Determine the [X, Y] coordinate at the center of the cell enclosing the given text.  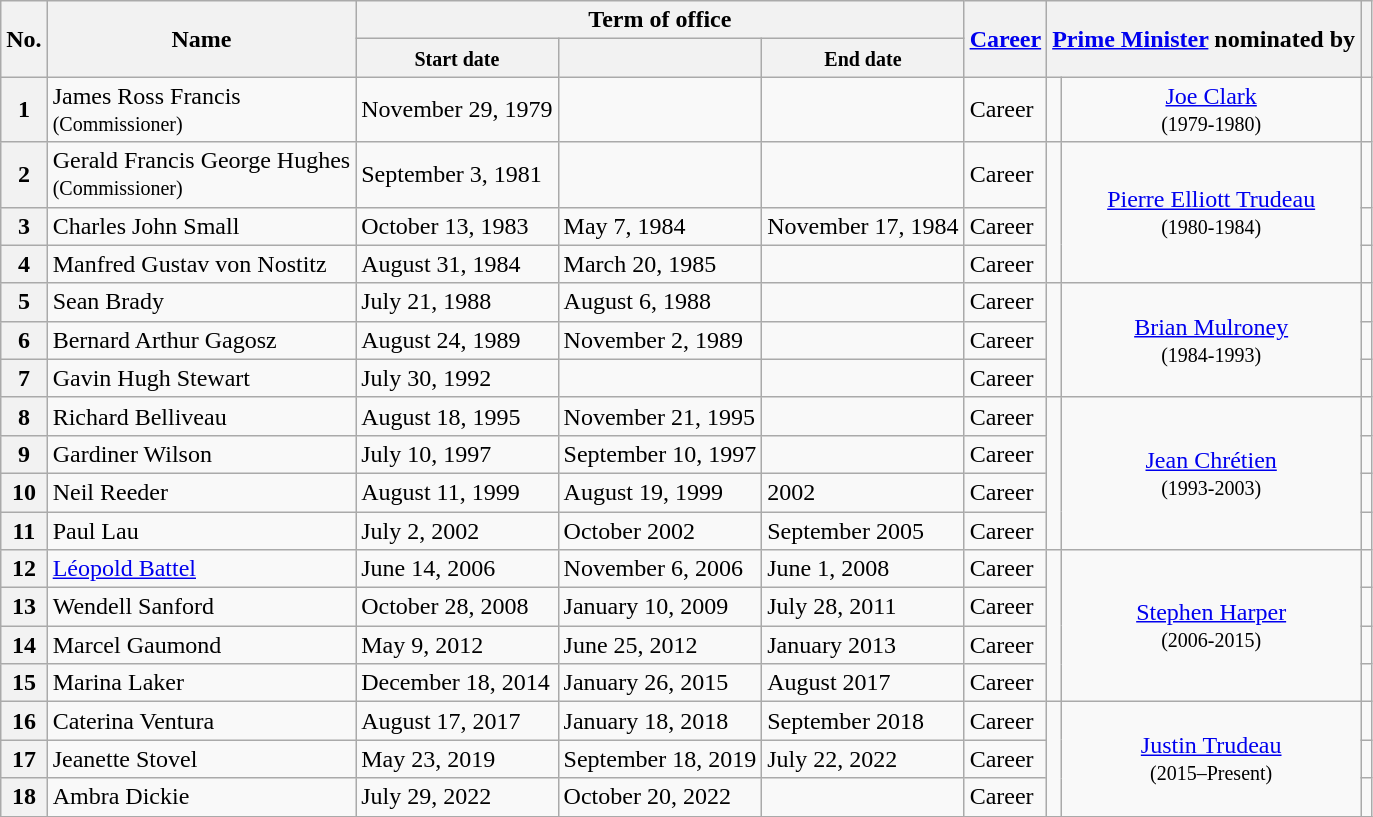
June 25, 2012 [660, 645]
16 [24, 721]
August 31, 1984 [457, 264]
July 29, 2022 [457, 797]
June 14, 2006 [457, 569]
January 26, 2015 [660, 683]
Bernard Arthur Gagosz [202, 340]
3 [24, 226]
October 2002 [660, 531]
James Ross Francis(Commissioner) [202, 110]
4 [24, 264]
May 9, 2012 [457, 645]
Pierre Elliott Trudeau(1980-1984) [1212, 212]
8 [24, 416]
Prime Minister nominated by [1204, 39]
September 3, 1981 [457, 174]
August 17, 2017 [457, 721]
September 10, 1997 [660, 454]
14 [24, 645]
July 30, 1992 [457, 378]
2002 [863, 492]
12 [24, 569]
18 [24, 797]
Manfred Gustav von Nostitz [202, 264]
Gardiner Wilson [202, 454]
July 21, 1988 [457, 302]
October 28, 2008 [457, 607]
Wendell Sanford [202, 607]
November 6, 2006 [660, 569]
Marcel Gaumond [202, 645]
August 6, 1988 [660, 302]
August 24, 1989 [457, 340]
July 10, 1997 [457, 454]
Jean Chrétien(1993-2003) [1212, 473]
May 23, 2019 [457, 759]
Richard Belliveau [202, 416]
August 18, 1995 [457, 416]
November 17, 1984 [863, 226]
1 [24, 110]
January 10, 2009 [660, 607]
July 2, 2002 [457, 531]
August 19, 1999 [660, 492]
10 [24, 492]
Sean Brady [202, 302]
Paul Lau [202, 531]
Stephen Harper(2006-2015) [1212, 626]
October 20, 2022 [660, 797]
2 [24, 174]
Jeanette Stovel [202, 759]
September 18, 2019 [660, 759]
17 [24, 759]
December 18, 2014 [457, 683]
January 18, 2018 [660, 721]
9 [24, 454]
August 2017 [863, 683]
August 11, 1999 [457, 492]
Brian Mulroney(1984-1993) [1212, 340]
Justin Trudeau(2015–Present) [1212, 759]
Joe Clark(1979-1980) [1212, 110]
November 21, 1995 [660, 416]
Gerald Francis George Hughes(Commissioner) [202, 174]
Term of office [660, 20]
May 7, 1984 [660, 226]
Ambra Dickie [202, 797]
September 2005 [863, 531]
11 [24, 531]
Gavin Hugh Stewart [202, 378]
No. [24, 39]
October 13, 1983 [457, 226]
Charles John Small [202, 226]
Start date [457, 58]
July 22, 2022 [863, 759]
Léopold Battel [202, 569]
Marina Laker [202, 683]
7 [24, 378]
January 2013 [863, 645]
September 2018 [863, 721]
November 2, 1989 [660, 340]
5 [24, 302]
Caterina Ventura [202, 721]
Name [202, 39]
July 28, 2011 [863, 607]
November 29, 1979 [457, 110]
End date [863, 58]
Neil Reeder [202, 492]
15 [24, 683]
6 [24, 340]
13 [24, 607]
June 1, 2008 [863, 569]
March 20, 1985 [660, 264]
